Return [X, Y] of the center of cell containing provided text 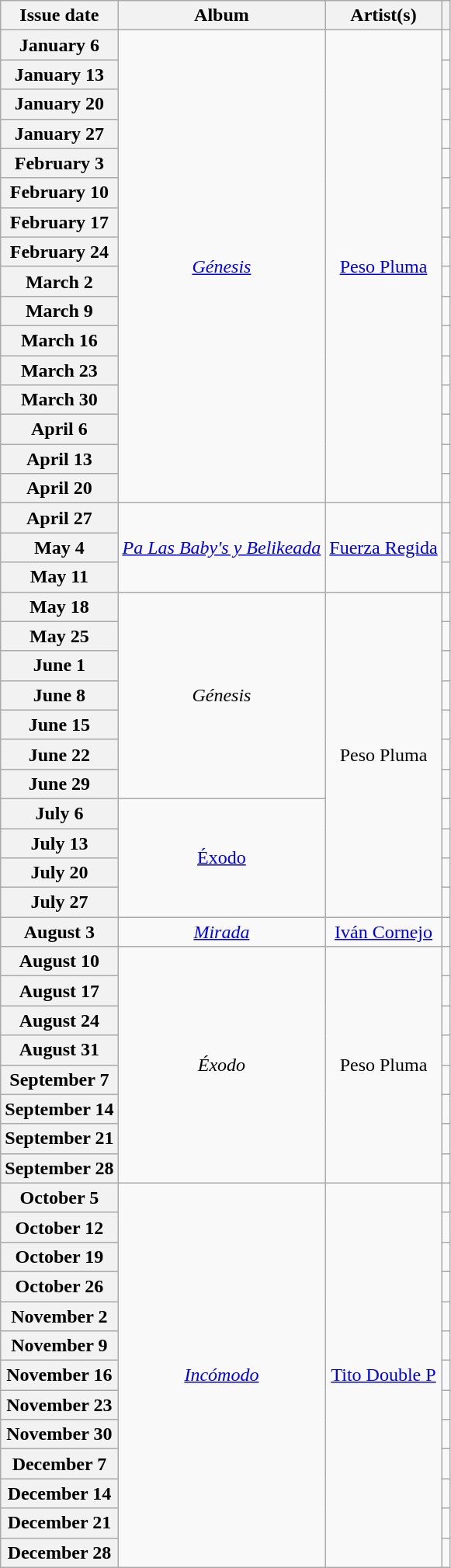
February 10 [59, 193]
Mirada [222, 932]
November 23 [59, 1405]
June 29 [59, 784]
Incómodo [222, 1375]
May 4 [59, 548]
August 24 [59, 1020]
April 27 [59, 518]
June 8 [59, 695]
June 15 [59, 725]
May 18 [59, 607]
Iván Cornejo [383, 932]
September 7 [59, 1080]
December 7 [59, 1464]
July 6 [59, 813]
December 21 [59, 1523]
August 10 [59, 961]
June 22 [59, 754]
July 13 [59, 843]
Pa Las Baby's y Belikeada [222, 548]
February 3 [59, 163]
May 11 [59, 577]
November 9 [59, 1346]
March 30 [59, 400]
January 27 [59, 134]
July 27 [59, 902]
Fuerza Regida [383, 548]
Album [222, 16]
May 25 [59, 636]
Tito Double P [383, 1375]
Issue date [59, 16]
June 1 [59, 666]
March 9 [59, 311]
January 20 [59, 104]
April 6 [59, 429]
January 13 [59, 75]
March 23 [59, 370]
Artist(s) [383, 16]
November 2 [59, 1316]
September 28 [59, 1168]
November 30 [59, 1434]
November 16 [59, 1375]
July 20 [59, 873]
October 26 [59, 1286]
August 3 [59, 932]
February 17 [59, 222]
April 20 [59, 488]
March 2 [59, 281]
December 28 [59, 1552]
January 6 [59, 45]
September 21 [59, 1139]
September 14 [59, 1109]
March 16 [59, 340]
August 31 [59, 1050]
August 17 [59, 991]
October 5 [59, 1198]
April 13 [59, 459]
February 24 [59, 252]
October 12 [59, 1227]
December 14 [59, 1493]
October 19 [59, 1257]
